Locate the cell with the specified text and output its (x, y) center coordinate. 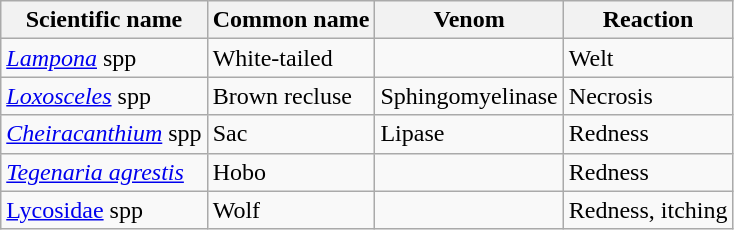
Lipase (469, 134)
Sac (291, 134)
Redness, itching (648, 210)
Lampona spp (104, 58)
Necrosis (648, 96)
Lycosidae spp (104, 210)
Common name (291, 20)
Venom (469, 20)
White-tailed (291, 58)
Welt (648, 58)
Brown recluse (291, 96)
Wolf (291, 210)
Tegenaria agrestis (104, 172)
Loxosceles spp (104, 96)
Cheiracanthium spp (104, 134)
Sphingomyelinase (469, 96)
Hobo (291, 172)
Reaction (648, 20)
Scientific name (104, 20)
